From the cell containing the given text, extract its center point as (x, y) coordinate. 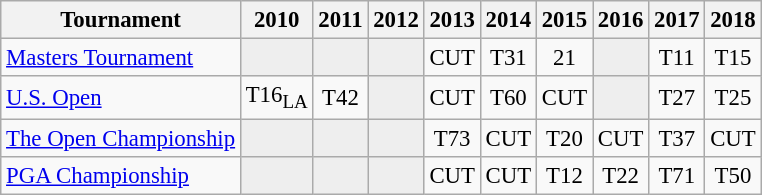
U.S. Open (121, 98)
2010 (276, 20)
T16LA (276, 98)
2011 (340, 20)
T50 (733, 176)
T71 (677, 176)
Tournament (121, 20)
T11 (677, 58)
T15 (733, 58)
2013 (452, 20)
2015 (564, 20)
2018 (733, 20)
T22 (621, 176)
T73 (452, 139)
21 (564, 58)
T27 (677, 98)
The Open Championship (121, 139)
2012 (396, 20)
T25 (733, 98)
2016 (621, 20)
T42 (340, 98)
T60 (508, 98)
2017 (677, 20)
T20 (564, 139)
PGA Championship (121, 176)
Masters Tournament (121, 58)
T31 (508, 58)
T37 (677, 139)
T12 (564, 176)
2014 (508, 20)
